Return [X, Y] of the center of cell containing provided text 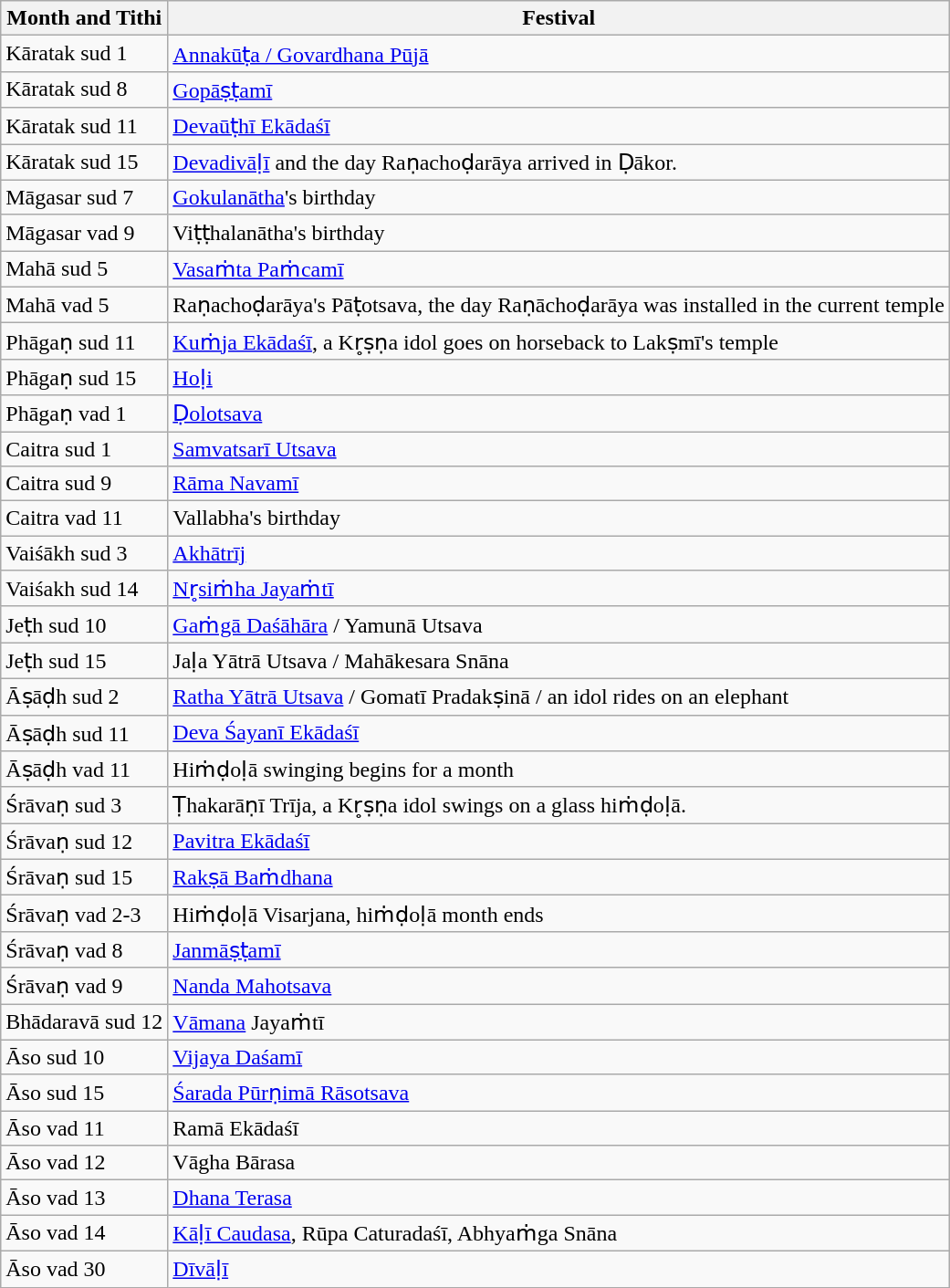
Pavitra Ekādaśī [559, 842]
Vasaṁta Paṁcamī [559, 269]
Āṣāḍh sud 2 [84, 696]
Āso sud 15 [84, 1093]
Āso vad 11 [84, 1128]
Phāgaṇ sud 15 [84, 377]
Śrāvaṇ sud 3 [84, 805]
Śrāvaṇ sud 12 [84, 842]
Samvatsarī Utsava [559, 448]
Bhādaravā sud 12 [84, 1022]
Vaiśākh sud 3 [84, 553]
Vāgha Bārasa [559, 1163]
Gaṁgā Daśāhāra / Yamunā Utsava [559, 624]
Śrāvaṇ vad 9 [84, 986]
Festival [559, 18]
Akhātrīj [559, 553]
Kuṁja Ekādaśī, a Kr̥ṣṇa idol goes on horseback to Lakṣmī's temple [559, 341]
Mahā vad 5 [84, 305]
Annakūṭa / Govardhana Pūjā [559, 54]
Jaḷa Yātrā Utsava / Mahākesara Snāna [559, 661]
Deva Śayanī Ekādaśī [559, 733]
Devadivāḷī and the day Raṇachoḍarāya arrived in Ḍākor. [559, 162]
Vallabha's birthday [559, 518]
Āṣāḍh vad 11 [84, 770]
Rāma Navamī [559, 484]
Caitra sud 1 [84, 448]
Hiṁḍoḷā Visarjana, hiṁḍoḷā month ends [559, 914]
Month and Tithi [84, 18]
Viṭṭhalanātha's birthday [559, 233]
Mahā sud 5 [84, 269]
Śrāvaṇ sud 15 [84, 877]
Rakṣā Baṁdhana [559, 877]
Ratha Yātrā Utsava / Gomatī Pradakṣinā / an idol rides on an elephant [559, 696]
Devaūṭhī Ekādaśī [559, 126]
Kāratak sud 15 [84, 162]
Śarada Pūrṇimā Rāsotsava [559, 1093]
Āso vad 30 [84, 1269]
Āso vad 14 [84, 1233]
Māgasar vad 9 [84, 233]
Kāratak sud 1 [84, 54]
Jeṭh sud 10 [84, 624]
Kāḷī Caudasa, Rūpa Caturadaśī, Abhyaṁga Snāna [559, 1233]
Raṇachoḍarāya's Pāṭotsava, the day Raṇāchoḍarāya was installed in the current temple [559, 305]
Caitra vad 11 [84, 518]
Vāmana Jayaṁtī [559, 1022]
Caitra sud 9 [84, 484]
Jeṭh sud 15 [84, 661]
Vijaya Daśamī [559, 1057]
Nr̥siṁha Jayaṁtī [559, 589]
Dīvāḷī [559, 1269]
Nanda Mahotsava [559, 986]
Āso vad 13 [84, 1198]
Phāgaṇ vad 1 [84, 414]
Janmāṣṭamī [559, 949]
Śrāvaṇ vad 8 [84, 949]
Kāratak sud 11 [84, 126]
Māgasar sud 7 [84, 197]
Kāratak sud 8 [84, 89]
Āṣāḍh sud 11 [84, 733]
Hiṁḍoḷā swinging begins for a month [559, 770]
Āso sud 10 [84, 1057]
Gokulanātha's birthday [559, 197]
Ramā Ekādaśī [559, 1128]
Āso vad 12 [84, 1163]
Phāgaṇ sud 11 [84, 341]
Śrāvaṇ vad 2-3 [84, 914]
Ḍolotsava [559, 414]
Hoḷi [559, 377]
Gopāṣṭamī [559, 89]
Vaiśakh sud 14 [84, 589]
Dhana Terasa [559, 1198]
Ṭhakarāṇī Trīja, a Kr̥ṣṇa idol swings on a glass hiṁḍoḷā. [559, 805]
